Identify which cell holds the provided text, then report its (x, y) central coordinate. 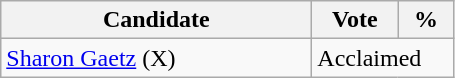
Vote (355, 20)
Sharon Gaetz (X) (156, 58)
Candidate (156, 20)
% (426, 20)
Acclaimed (383, 58)
